Detect which cell encompasses the target text, then output its [X, Y] center coordinate. 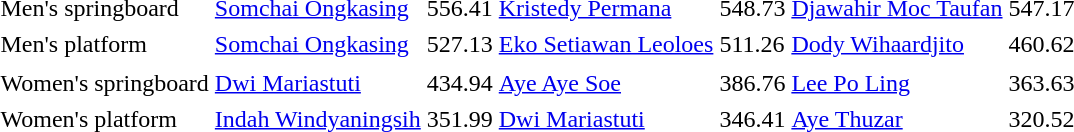
Dwi Mariastuti [318, 83]
511.26 [752, 44]
Lee Po Ling [897, 83]
Eko Setiawan Leoloes [606, 44]
386.76 [752, 83]
434.94 [460, 83]
Somchai Ongkasing [318, 44]
527.13 [460, 44]
Aye Aye Soe [606, 83]
Dody Wihaardjito [897, 44]
